Detect which cell encompasses the target text, then output its [x, y] center coordinate. 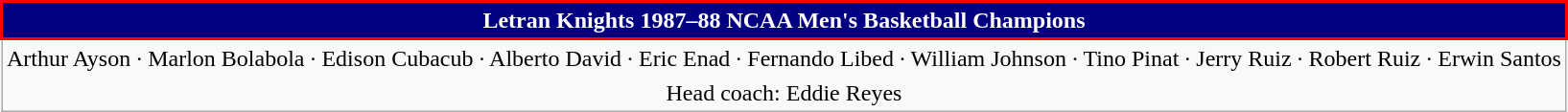
Head coach: Eddie Reyes [784, 94]
Letran Knights 1987–88 NCAA Men's Basketball Champions [784, 21]
